Return the (X, Y) coordinate for the center point of the cell that contains the specified text.  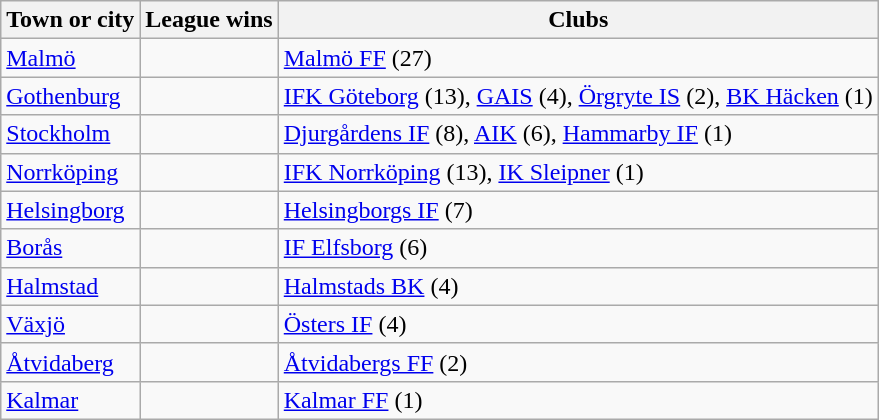
Clubs (578, 20)
Åtvidabergs FF (2) (578, 362)
Kalmar FF (1) (578, 400)
Växjö (70, 324)
Norrköping (70, 172)
Djurgårdens IF (8), AIK (6), Hammarby IF (1) (578, 134)
IFK Göteborg (13), GAIS (4), Örgryte IS (2), BK Häcken (1) (578, 96)
Malmö (70, 58)
IF Elfsborg (6) (578, 248)
IFK Norrköping (13), IK Sleipner (1) (578, 172)
Halmstads BK (4) (578, 286)
Kalmar (70, 400)
Stockholm (70, 134)
Town or city (70, 20)
Helsingborg (70, 210)
Östers IF (4) (578, 324)
Halmstad (70, 286)
Gothenburg (70, 96)
Malmö FF (27) (578, 58)
Åtvidaberg (70, 362)
League wins (209, 20)
Borås (70, 248)
Helsingborgs IF (7) (578, 210)
